For the text-containing cell, return its midpoint in [x, y] coordinate format. 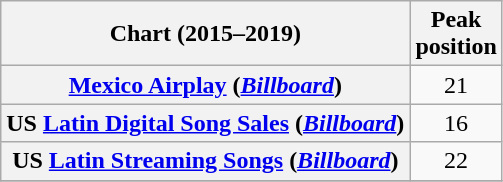
21 [456, 85]
US Latin Digital Song Sales (Billboard) [206, 123]
Mexico Airplay (Billboard) [206, 85]
US Latin Streaming Songs (Billboard) [206, 161]
22 [456, 161]
Peakposition [456, 34]
16 [456, 123]
Chart (2015–2019) [206, 34]
